Capture the cell that displays the provided text and extract its [X, Y] central coordinate. 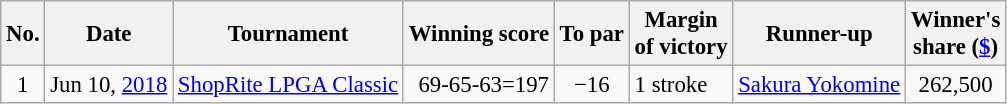
Sakura Yokomine [820, 85]
ShopRite LPGA Classic [288, 85]
−16 [592, 85]
Tournament [288, 34]
262,500 [956, 85]
No. [23, 34]
69-65-63=197 [478, 85]
Winning score [478, 34]
1 [23, 85]
Date [109, 34]
Runner-up [820, 34]
Winner'sshare ($) [956, 34]
1 stroke [681, 85]
Jun 10, 2018 [109, 85]
To par [592, 34]
Marginof victory [681, 34]
